Provide the [x, y] coordinate of the cell's center where the given text is located.  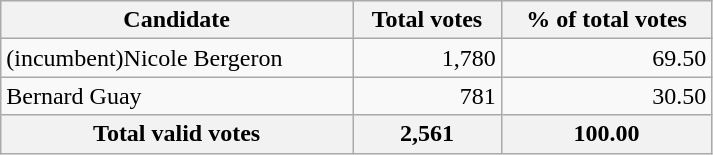
2,561 [428, 134]
(incumbent)Nicole Bergeron [177, 58]
% of total votes [606, 20]
Total valid votes [177, 134]
1,780 [428, 58]
Candidate [177, 20]
30.50 [606, 96]
Total votes [428, 20]
781 [428, 96]
69.50 [606, 58]
100.00 [606, 134]
Bernard Guay [177, 96]
